Provide the (X, Y) coordinate of the cell's center where the given text is located.  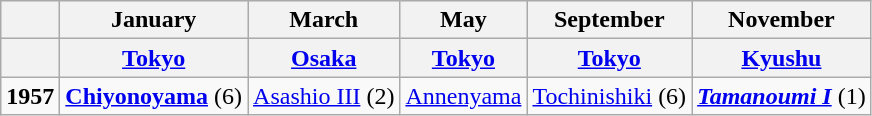
Annenyama (464, 96)
January (154, 20)
May (464, 20)
Osaka (324, 58)
September (610, 20)
1957 (30, 96)
March (324, 20)
Kyushu (782, 58)
Asashio III (2) (324, 96)
Tamanoumi I (1) (782, 96)
November (782, 20)
Chiyonoyama (6) (154, 96)
Tochinishiki (6) (610, 96)
